Capture the cell that displays the provided text and extract its [x, y] central coordinate. 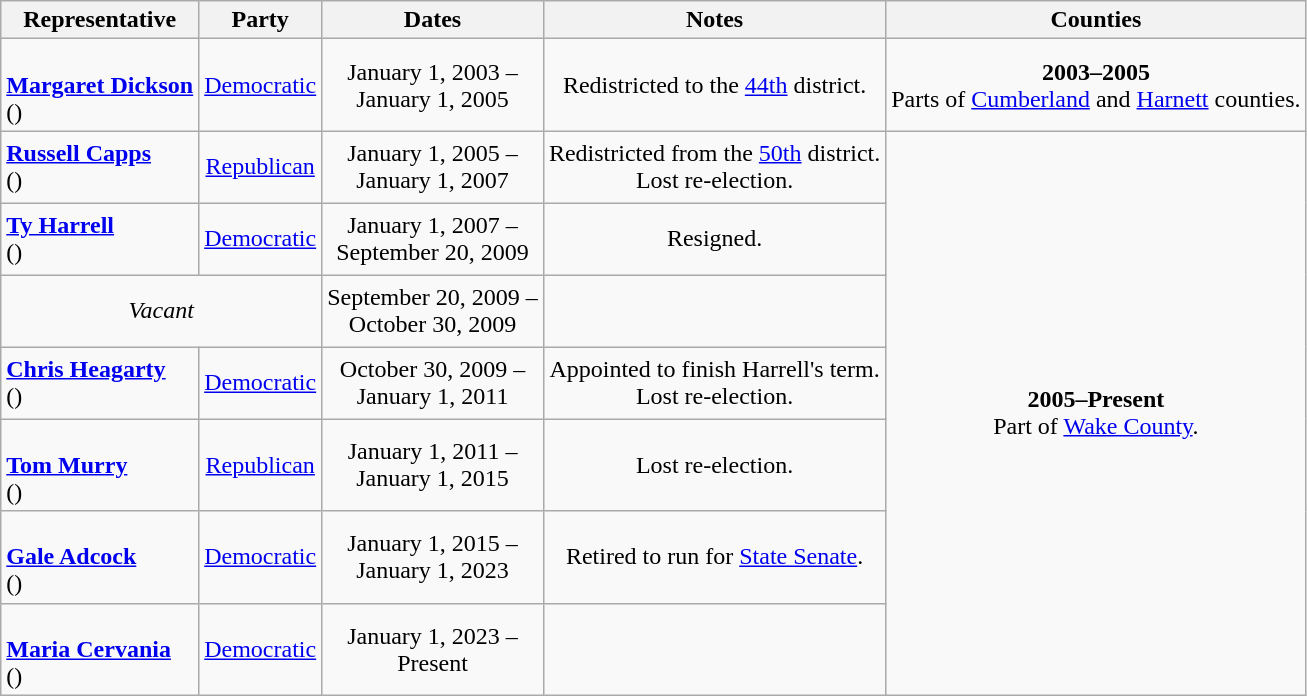
January 1, 2015 – January 1, 2023 [433, 557]
Ty Harrell() [100, 239]
Representative [100, 20]
Notes [714, 20]
January 1, 2007 – September 20, 2009 [433, 239]
Tom Murry() [100, 465]
Party [260, 20]
Chris Heagarty() [100, 383]
2003–2005 Parts of Cumberland and Harnett counties. [1096, 85]
Lost re-election. [714, 465]
October 30, 2009 – January 1, 2011 [433, 383]
Retired to run for State Senate. [714, 557]
2005–Present Part of Wake County. [1096, 413]
Vacant [162, 311]
January 1, 2023 – Present [433, 649]
Redistricted to the 44th district. [714, 85]
Counties [1096, 20]
Dates [433, 20]
January 1, 2003 – January 1, 2005 [433, 85]
Gale Adcock() [100, 557]
Maria Cervania() [100, 649]
Margaret Dickson() [100, 85]
September 20, 2009 – October 30, 2009 [433, 311]
Russell Capps() [100, 167]
Redistricted from the 50th district. Lost re-election. [714, 167]
January 1, 2005 – January 1, 2007 [433, 167]
Appointed to finish Harrell's term. Lost re-election. [714, 383]
January 1, 2011 – January 1, 2015 [433, 465]
Resigned. [714, 239]
